Extract the (X, Y) coordinate from the center of the cell holding the provided text.  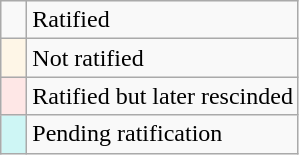
Not ratified (163, 58)
Ratified (163, 20)
Ratified but later rescinded (163, 96)
Pending ratification (163, 134)
